Extract the (X, Y) coordinate from the center of the cell holding the provided text.  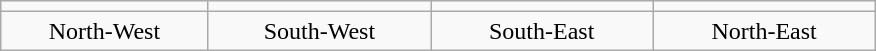
South-East (542, 31)
North-West (104, 31)
North-East (764, 31)
South-West (319, 31)
